From the cell containing the given text, extract its center point as [x, y] coordinate. 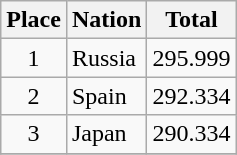
Nation [106, 20]
2 [34, 96]
Total [192, 20]
1 [34, 58]
Japan [106, 134]
Place [34, 20]
Spain [106, 96]
Russia [106, 58]
3 [34, 134]
292.334 [192, 96]
290.334 [192, 134]
295.999 [192, 58]
